Return the [x, y] coordinate for the center point of the cell that contains the specified text.  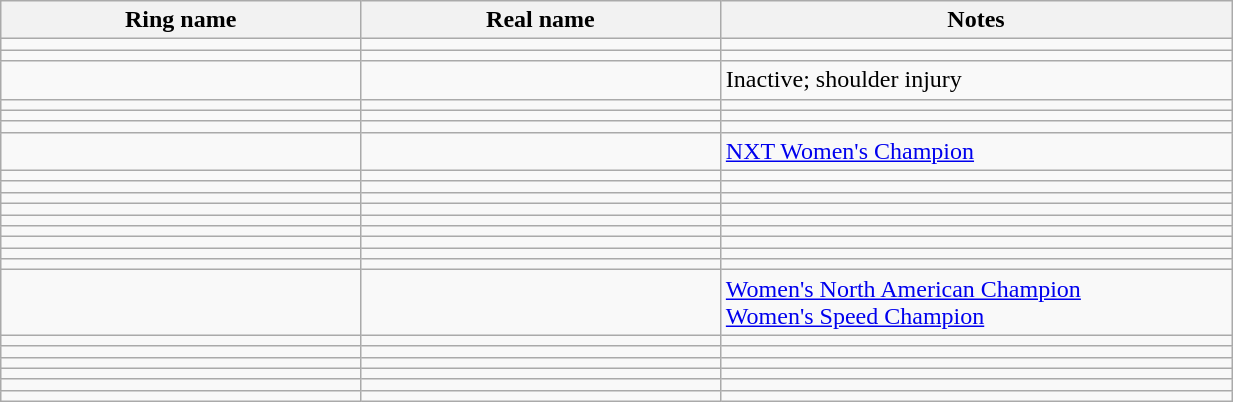
Inactive; shoulder injury [976, 80]
Real name [541, 20]
Ring name [181, 20]
Notes [976, 20]
NXT Women's Champion [976, 151]
Women's North American ChampionWomen's Speed Champion [976, 302]
